Pinpoint the cell where the given text exists, returning its (x, y) midpoint coordinate. 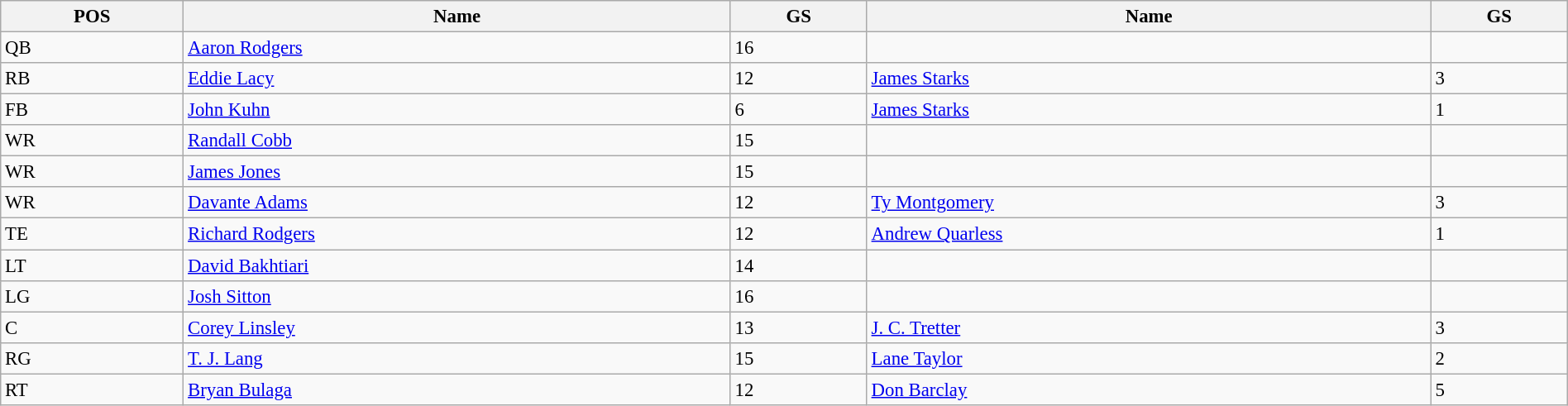
Andrew Quarless (1149, 234)
Josh Sitton (457, 296)
Bryan Bulaga (457, 389)
David Bakhtiari (457, 265)
5 (1499, 389)
James Jones (457, 172)
Richard Rodgers (457, 234)
C (93, 327)
14 (799, 265)
6 (799, 110)
POS (93, 17)
RG (93, 358)
T. J. Lang (457, 358)
Eddie Lacy (457, 79)
LT (93, 265)
TE (93, 234)
Aaron Rodgers (457, 48)
RB (93, 79)
FB (93, 110)
QB (93, 48)
Davante Adams (457, 203)
13 (799, 327)
Corey Linsley (457, 327)
Randall Cobb (457, 141)
John Kuhn (457, 110)
2 (1499, 358)
Ty Montgomery (1149, 203)
RT (93, 389)
J. C. Tretter (1149, 327)
LG (93, 296)
Don Barclay (1149, 389)
Lane Taylor (1149, 358)
